Return the [x, y] coordinate for the center point of the cell that contains the specified text.  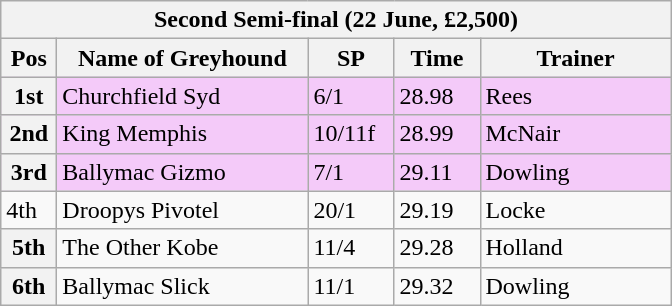
Ballymac Slick [182, 286]
Holland [576, 248]
1st [29, 96]
Droopys Pivotel [182, 210]
Trainer [576, 58]
4th [29, 210]
McNair [576, 134]
Second Semi-final (22 June, £2,500) [336, 20]
7/1 [351, 172]
20/1 [351, 210]
29.32 [437, 286]
3rd [29, 172]
Time [437, 58]
11/4 [351, 248]
28.98 [437, 96]
Pos [29, 58]
The Other Kobe [182, 248]
29.19 [437, 210]
6/1 [351, 96]
Locke [576, 210]
King Memphis [182, 134]
Name of Greyhound [182, 58]
SP [351, 58]
28.99 [437, 134]
Churchfield Syd [182, 96]
Ballymac Gizmo [182, 172]
29.11 [437, 172]
2nd [29, 134]
Rees [576, 96]
29.28 [437, 248]
6th [29, 286]
11/1 [351, 286]
5th [29, 248]
10/11f [351, 134]
